Find where the given text appears and provide that cell's center as (x, y) coordinate. 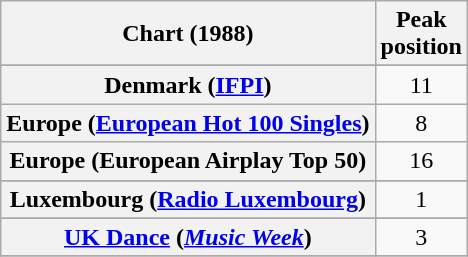
UK Dance (Music Week) (188, 237)
8 (421, 123)
Peakposition (421, 34)
Luxembourg (Radio Luxembourg) (188, 199)
Chart (1988) (188, 34)
16 (421, 161)
11 (421, 85)
Europe (European Airplay Top 50) (188, 161)
1 (421, 199)
3 (421, 237)
Denmark (IFPI) (188, 85)
Europe (European Hot 100 Singles) (188, 123)
